Pinpoint the cell where the given text exists, returning its (X, Y) midpoint coordinate. 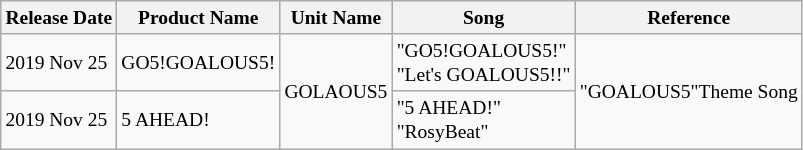
5 AHEAD! (198, 120)
"5 AHEAD!""RosyBeat" (484, 120)
Unit Name (336, 18)
"GOALOUS5"Theme Song (688, 92)
"GO5!GOALOUS5!""Let's GOALOUS5!!" (484, 62)
GOLAOUS5 (336, 92)
Song (484, 18)
Release Date (59, 18)
GO5!GOALOUS5! (198, 62)
Reference (688, 18)
Product Name (198, 18)
